Provide the [x, y] coordinate of the cell's center where the given text is located.  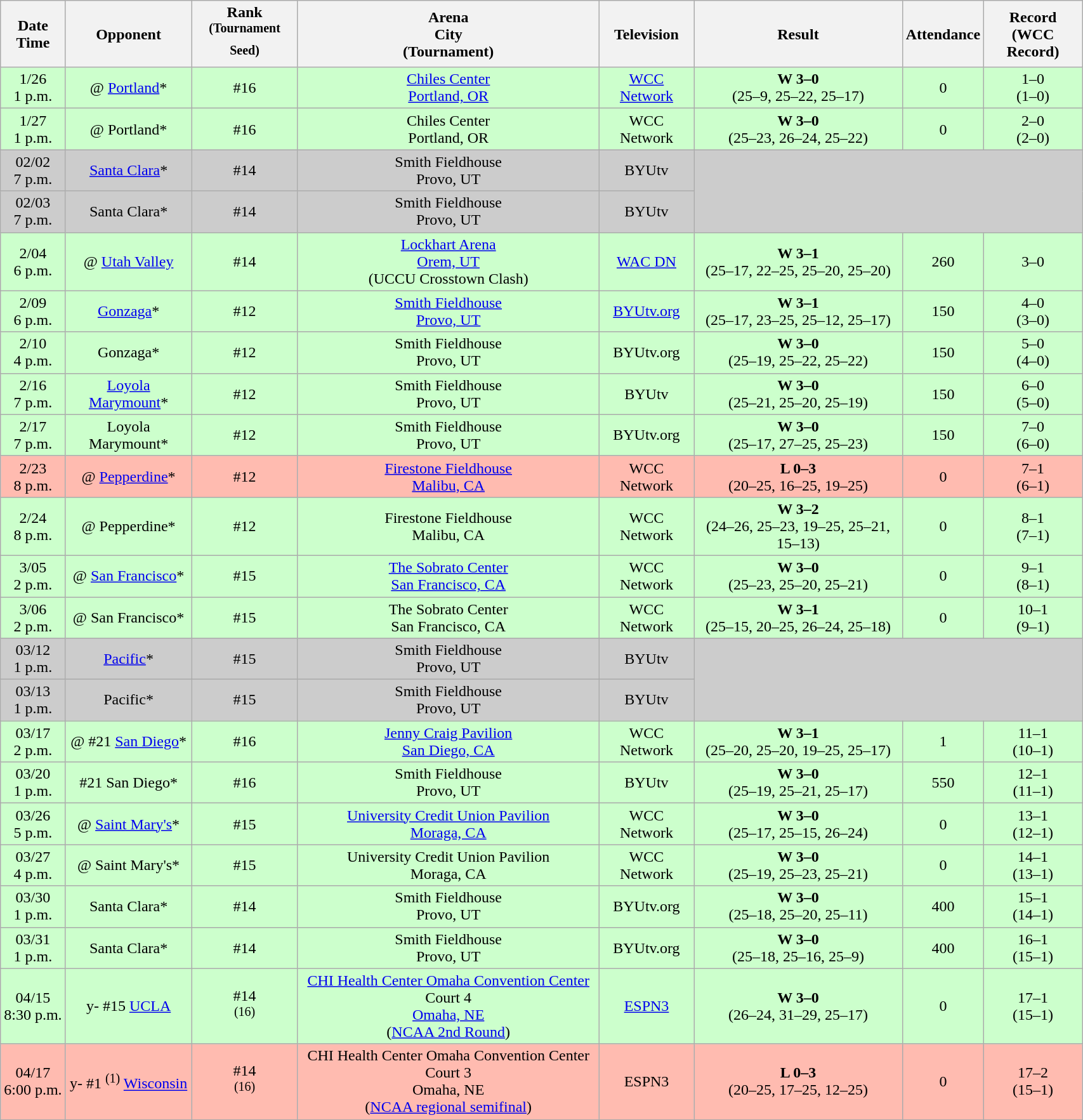
03/172 p.m. [33, 741]
03/274 p.m. [33, 866]
CHI Health Center Omaha Convention Center Court 4Omaha, NE(NCAA 2nd Round) [448, 1006]
8–1(7–1) [1033, 526]
#21 San Diego* [128, 783]
04/176:00 p.m. [33, 1081]
W 3–0(25–21, 25–20, 25–19) [798, 393]
W 3–1(25–20, 25–20, 19–25, 25–17) [798, 741]
3/052 p.m. [33, 576]
16–1(15–1) [1033, 948]
03/301 p.m. [33, 906]
W 3–0(25–17, 25–15, 26–24) [798, 824]
2/167 p.m. [33, 393]
2/248 p.m. [33, 526]
7–0(6–0) [1033, 435]
W 3–0(25–19, 25–22, 25–22) [798, 353]
6–0(5–0) [1033, 393]
Television [647, 34]
y- #1 (1) Wisconsin [128, 1081]
Lockhart ArenaOrem, UT(UCCU Crosstown Clash) [448, 261]
12–1(11–1) [1033, 783]
W 3–0(25–18, 25–16, 25–9) [798, 948]
03/311 p.m. [33, 948]
02/027 p.m. [33, 170]
04/158:30 p.m. [33, 1006]
260 [943, 261]
Result [798, 34]
W 3–1(25–17, 23–25, 25–12, 25–17) [798, 311]
Opponent [128, 34]
17–1(15–1) [1033, 1006]
@ Utah Valley [128, 261]
Attendance [943, 34]
4–0(3–0) [1033, 311]
03/265 p.m. [33, 824]
WAC DN [647, 261]
3–0 [1033, 261]
13–1(12–1) [1033, 824]
CHI Health Center Omaha Convention Center Court 3 Omaha, NE(NCAA regional semifinal) [448, 1081]
W 3–1(25–17, 22–25, 25–20, 25–20) [798, 261]
1–0(1–0) [1033, 88]
2/177 p.m. [33, 435]
2/096 p.m. [33, 311]
2/104 p.m. [33, 353]
3/062 p.m. [33, 618]
1/261 p.m. [33, 88]
02/037 p.m. [33, 212]
L 0–3(20–25, 17–25, 12–25) [798, 1081]
@ #21 San Diego* [128, 741]
03/121 p.m. [33, 659]
ArenaCity(Tournament) [448, 34]
10–1(9–1) [1033, 618]
W 3–0(25–19, 25–23, 25–21) [798, 866]
15–1(14–1) [1033, 906]
14–1(13–1) [1033, 866]
W 3–0(26–24, 31–29, 25–17) [798, 1006]
W 3–1(25–15, 20–25, 26–24, 25–18) [798, 618]
DateTime [33, 34]
Record(WCC Record) [1033, 34]
7–1(6–1) [1033, 476]
1/271 p.m. [33, 129]
W 3–2(24–26, 25–23, 19–25, 25–21, 15–13) [798, 526]
550 [943, 783]
W 3–0(25–9, 25–22, 25–17) [798, 88]
11–1(10–1) [1033, 741]
W 3–0(25–18, 25–20, 25–11) [798, 906]
2/046 p.m. [33, 261]
03/201 p.m. [33, 783]
2–0(2–0) [1033, 129]
W 3–0(25–23, 26–24, 25–22) [798, 129]
1 [943, 741]
2/238 p.m. [33, 476]
Rank(Tournament Seed) [245, 34]
5–0(4–0) [1033, 353]
W 3–0(25–17, 27–25, 25–23) [798, 435]
L 0–3(20–25, 16–25, 19–25) [798, 476]
Jenny Craig PavilionSan Diego, CA [448, 741]
W 3–0(25–23, 25–20, 25–21) [798, 576]
W 3–0(25–19, 25–21, 25–17) [798, 783]
y- #15 UCLA [128, 1006]
9–1(8–1) [1033, 576]
17–2(15–1) [1033, 1081]
03/131 p.m. [33, 701]
